Extract the (X, Y) coordinate from the center of the cell holding the provided text.  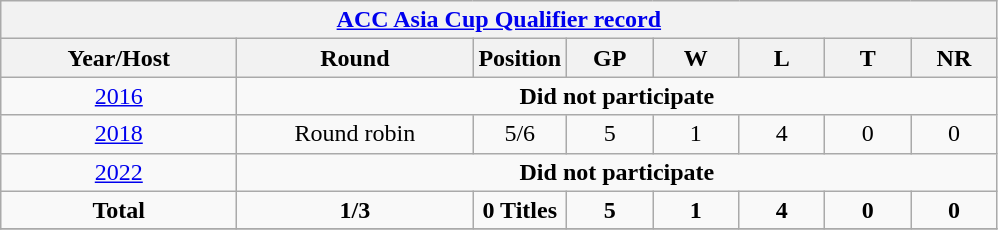
T (868, 58)
2018 (119, 134)
2022 (119, 172)
0 Titles (520, 210)
GP (610, 58)
Position (520, 58)
Round (355, 58)
NR (954, 58)
ACC Asia Cup Qualifier record (499, 20)
Total (119, 210)
L (782, 58)
5/6 (520, 134)
1/3 (355, 210)
2016 (119, 96)
W (696, 58)
Year/Host (119, 58)
Round robin (355, 134)
